Locate the cell with the specified text and output its [X, Y] center coordinate. 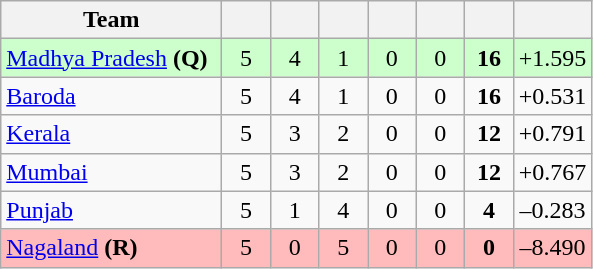
Nagaland (R) [112, 248]
+1.595 [552, 58]
+0.791 [552, 134]
–0.283 [552, 210]
Kerala [112, 134]
Punjab [112, 210]
–8.490 [552, 248]
+0.531 [552, 96]
+0.767 [552, 172]
Madhya Pradesh (Q) [112, 58]
Team [112, 20]
Baroda [112, 96]
Mumbai [112, 172]
